Provide the [X, Y] coordinate of the cell's center where the given text is located.  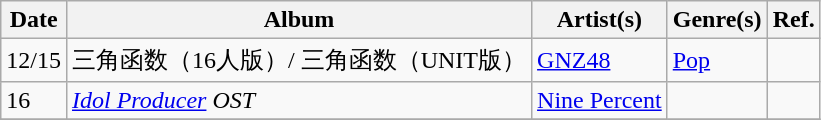
Genre(s) [717, 20]
Album [298, 20]
Idol Producer OST [298, 100]
12/15 [34, 60]
Date [34, 20]
三角函数（16人版）/ 三角函数（UNIT版） [298, 60]
Artist(s) [600, 20]
Pop [717, 60]
Ref. [794, 20]
16 [34, 100]
Nine Percent [600, 100]
GNZ48 [600, 60]
